Pinpoint the cell where the given text exists, returning its (x, y) midpoint coordinate. 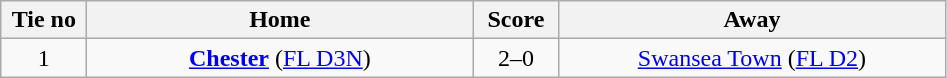
Away (752, 20)
2–0 (516, 58)
Tie no (44, 20)
Score (516, 20)
1 (44, 58)
Home (280, 20)
Swansea Town (FL D2) (752, 58)
Chester (FL D3N) (280, 58)
